For the text-containing cell, return its midpoint in [X, Y] coordinate format. 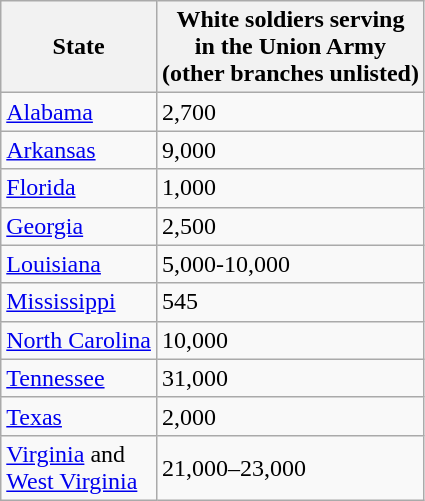
Mississippi [79, 302]
2,700 [290, 112]
Texas [79, 416]
North Carolina [79, 340]
2,000 [290, 416]
Arkansas [79, 150]
Florida [79, 188]
1,000 [290, 188]
2,500 [290, 226]
5,000-10,000 [290, 264]
Louisiana [79, 264]
Tennessee [79, 378]
31,000 [290, 378]
White soldiers serving in the Union Army (other branches unlisted) [290, 47]
Virginia and West Virginia [79, 468]
9,000 [290, 150]
10,000 [290, 340]
545 [290, 302]
21,000–23,000 [290, 468]
Georgia [79, 226]
State [79, 47]
Alabama [79, 112]
